Scan for the cell matching the given text and deliver its (x, y) coordinate at center. 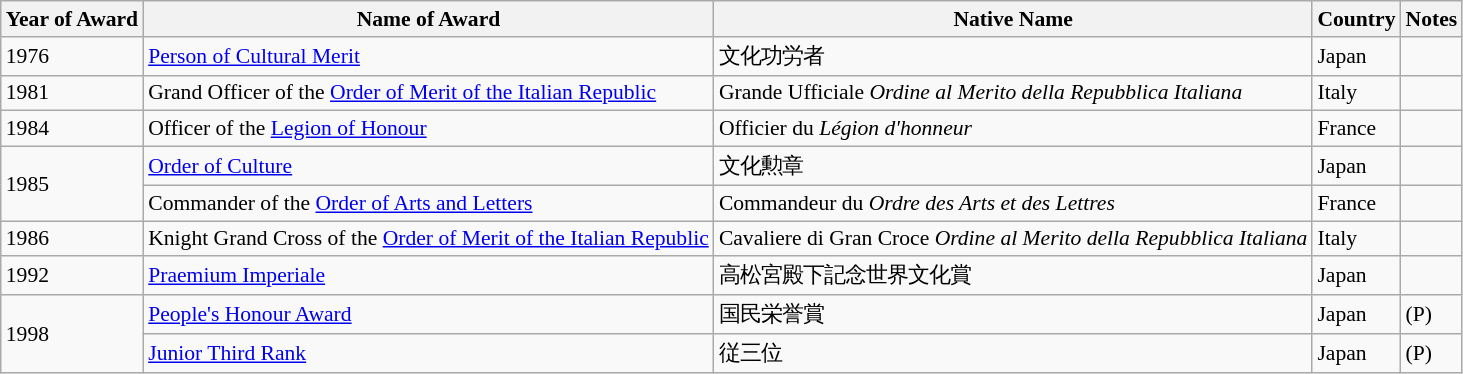
Commander of the Order of Arts and Letters (428, 203)
Native Name (1014, 19)
1984 (72, 129)
Cavaliere di Gran Croce Ordine al Merito della Repubblica Italiana (1014, 239)
Officer of the Legion of Honour (428, 129)
国民栄誉賞 (1014, 314)
1992 (72, 276)
1981 (72, 93)
Order of Culture (428, 166)
Grande Ufficiale Ordine al Merito della Repubblica Italiana (1014, 93)
Commandeur du Ordre des Arts et des Lettres (1014, 203)
Person of Cultural Merit (428, 56)
Junior Third Rank (428, 354)
1986 (72, 239)
文化功労者 (1014, 56)
Knight Grand Cross of the Order of Merit of the Italian Republic (428, 239)
Year of Award (72, 19)
1976 (72, 56)
Praemium Imperiale (428, 276)
Notes (1432, 19)
従三位 (1014, 354)
高松宮殿下記念世界文化賞 (1014, 276)
Name of Award (428, 19)
Grand Officer of the Order of Merit of the Italian Republic (428, 93)
Officier du Légion d'honneur (1014, 129)
文化勲章 (1014, 166)
Country (1356, 19)
1998 (72, 334)
People's Honour Award (428, 314)
1985 (72, 184)
